For the text-containing cell, return its midpoint in (X, Y) coordinate format. 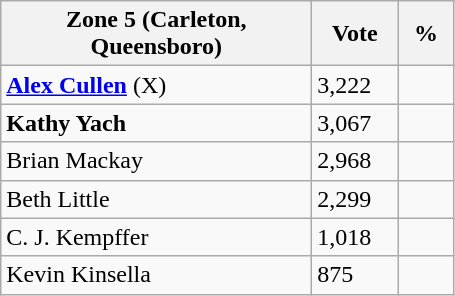
1,018 (355, 237)
% (426, 34)
Brian Mackay (156, 161)
2,968 (355, 161)
Beth Little (156, 199)
2,299 (355, 199)
Alex Cullen (X) (156, 85)
Kevin Kinsella (156, 275)
Kathy Yach (156, 123)
3,222 (355, 85)
875 (355, 275)
Zone 5 (Carleton, Queensboro) (156, 34)
C. J. Kempffer (156, 237)
3,067 (355, 123)
Vote (355, 34)
